Extract the [X, Y] coordinate from the center of the cell holding the provided text.  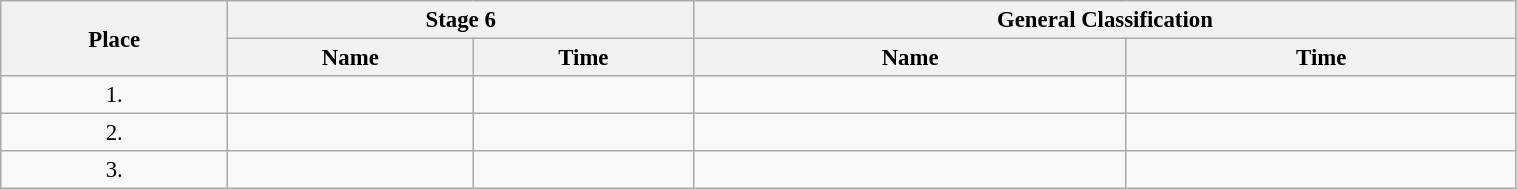
3. [114, 170]
Place [114, 38]
Stage 6 [461, 20]
1. [114, 95]
2. [114, 133]
General Classification [1105, 20]
